For the text-containing cell, return its midpoint in [X, Y] coordinate format. 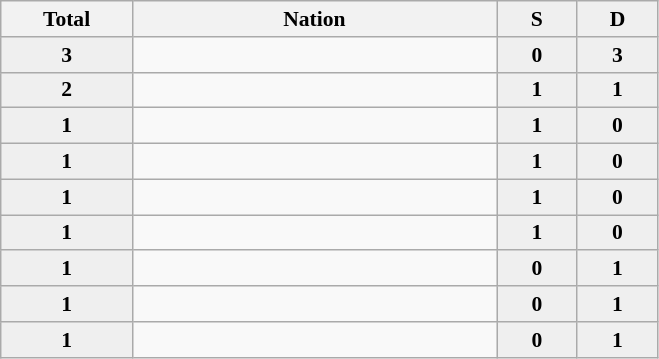
Total [67, 19]
D [618, 19]
Nation [314, 19]
S [536, 19]
2 [67, 90]
